Locate the cell with the specified text and output its (x, y) center coordinate. 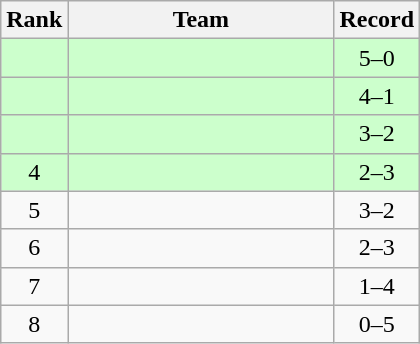
8 (34, 324)
Team (201, 20)
4 (34, 172)
7 (34, 286)
Rank (34, 20)
6 (34, 248)
4–1 (377, 96)
0–5 (377, 324)
5 (34, 210)
Record (377, 20)
1–4 (377, 286)
5–0 (377, 58)
